Scan for the cell matching the given text and deliver its [X, Y] coordinate at center. 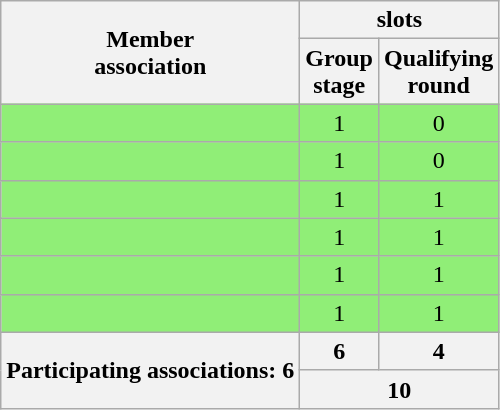
Participating associations: 6 [150, 370]
Groupstage [340, 72]
Memberassociation [150, 52]
Qualifyinground [438, 72]
slots [400, 20]
6 [340, 351]
10 [400, 389]
4 [438, 351]
